Extract the [x, y] coordinate from the center of the cell holding the provided text.  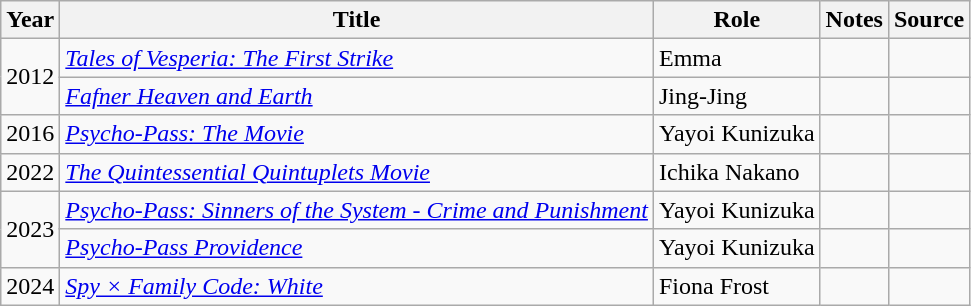
Psycho-Pass Providence [357, 248]
Role [736, 20]
Year [30, 20]
Ichika Nakano [736, 172]
Notes [854, 20]
Title [357, 20]
Source [928, 20]
2022 [30, 172]
Psycho-Pass: Sinners of the System - Crime and Punishment [357, 210]
Spy × Family Code: White [357, 286]
Psycho-Pass: The Movie [357, 134]
Fiona Frost [736, 286]
2024 [30, 286]
Jing-Jing [736, 96]
2012 [30, 77]
The Quintessential Quintuplets Movie [357, 172]
Emma [736, 58]
2016 [30, 134]
Fafner Heaven and Earth [357, 96]
2023 [30, 229]
Tales of Vesperia: The First Strike [357, 58]
